Output the (x, y) coordinate of the center of the cell containing the given text.  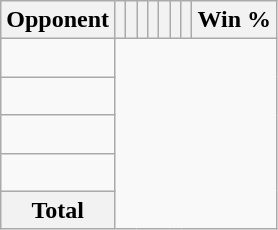
Opponent (58, 20)
Total (58, 210)
Win % (234, 20)
